Extract the (X, Y) coordinate from the center of the cell holding the provided text.  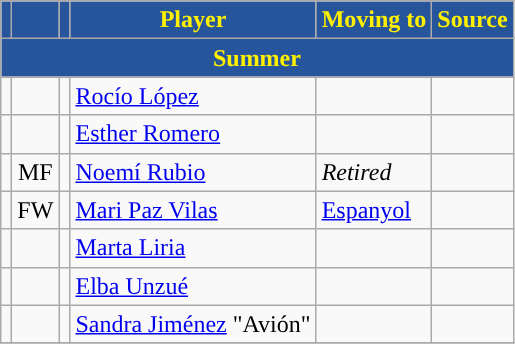
FW (36, 210)
Marta Liria (193, 248)
Rocío López (193, 96)
Summer (257, 58)
Moving to (374, 20)
Esther Romero (193, 134)
MF (36, 172)
Mari Paz Vilas (193, 210)
Espanyol (374, 210)
Player (193, 20)
Source (472, 20)
Sandra Jiménez "Avión" (193, 324)
Retired (374, 172)
Noemí Rubio (193, 172)
Elba Unzué (193, 286)
